Locate the cell with the specified text and output its [x, y] center coordinate. 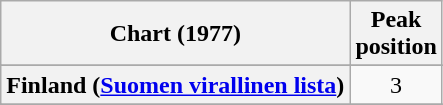
Finland (Suomen virallinen lista) [176, 85]
Chart (1977) [176, 34]
Peakposition [396, 34]
3 [396, 85]
